Capture the cell that displays the provided text and extract its [x, y] central coordinate. 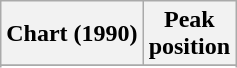
Chart (1990) [72, 34]
Peak position [189, 34]
